Provide the [x, y] coordinate of the cell's center where the given text is located.  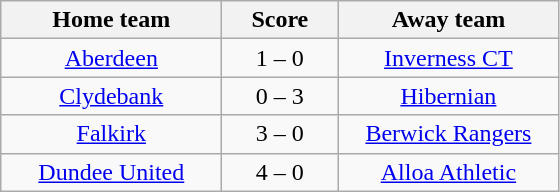
Hibernian [448, 96]
Inverness CT [448, 58]
Away team [448, 20]
3 – 0 [280, 134]
Dundee United [112, 172]
1 – 0 [280, 58]
Aberdeen [112, 58]
4 – 0 [280, 172]
Falkirk [112, 134]
Score [280, 20]
0 – 3 [280, 96]
Alloa Athletic [448, 172]
Berwick Rangers [448, 134]
Clydebank [112, 96]
Home team [112, 20]
